Extract the (X, Y) coordinate from the center of the cell holding the provided text.  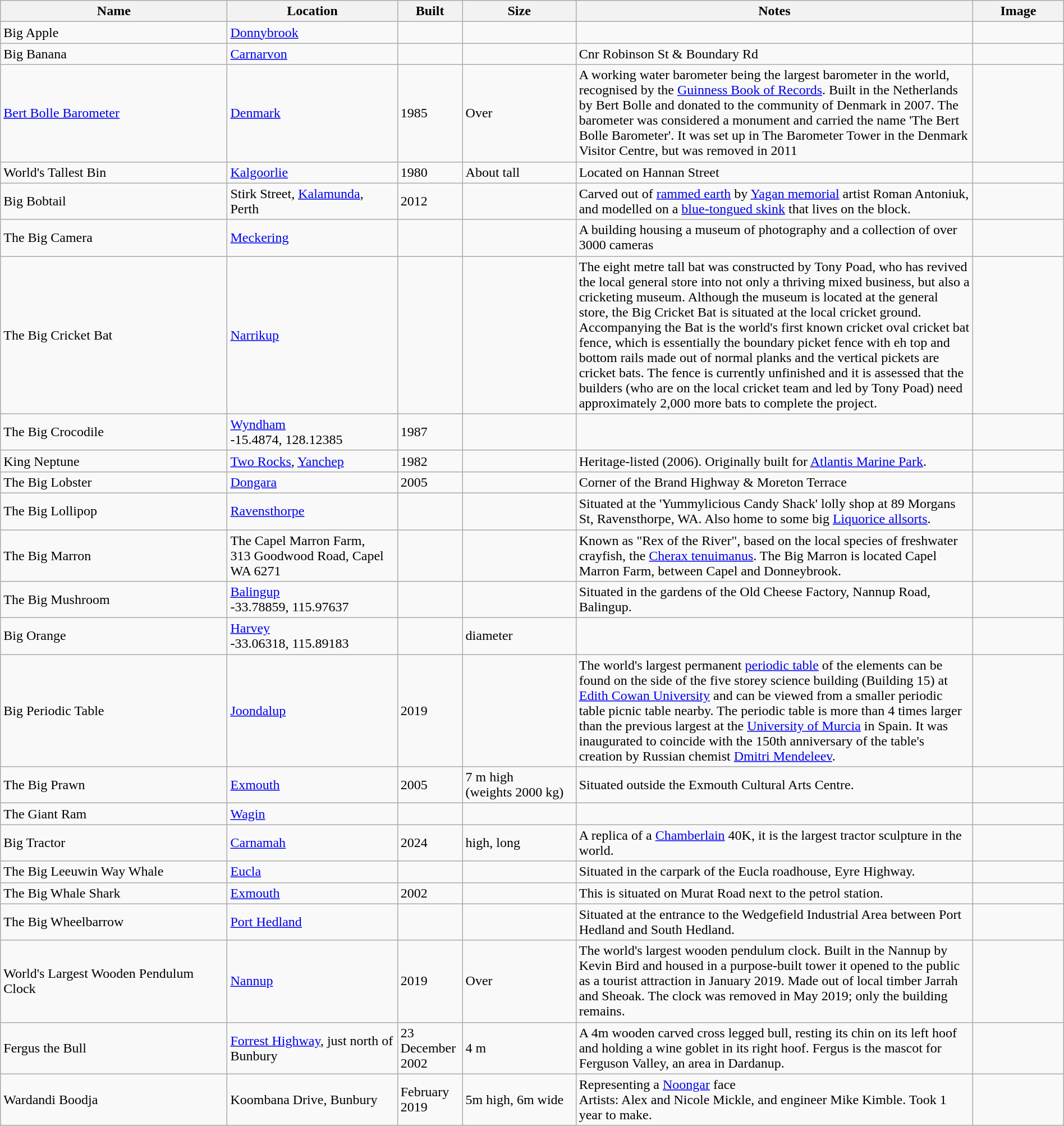
The Big Lollipop (114, 511)
Location (312, 11)
Fergus the Bull (114, 1048)
Big Bobtail (114, 201)
The Giant Ram (114, 814)
2002 (430, 893)
The Big Camera (114, 238)
The Big Wheelbarrow (114, 922)
Harvey-33.06318, 115.89183 (312, 637)
Forrest Highway, just north of Bunbury (312, 1048)
Situated at the entrance to the Wedgefield Industrial Area between Port Hedland and South Hedland. (774, 922)
Dongara (312, 482)
Stirk Street, Kalamunda, Perth (312, 201)
Port Hedland (312, 922)
About tall (519, 172)
Big Apple (114, 33)
Carnarvon (312, 54)
Situated in the gardens of the Old Cheese Factory, Nannup Road, Balingup. (774, 599)
7 m high(weights 2000 kg) (519, 785)
1980 (430, 172)
Balingup-33.78859, 115.97637 (312, 599)
Big Banana (114, 54)
1985 (430, 113)
Big Orange (114, 637)
Representing a Noongar faceArtists: Alex and Nicole Mickle, and engineer Mike Kimble. Took 1 year to make. (774, 1100)
Situated in the carpark of the Eucla roadhouse, Eyre Highway. (774, 872)
high, long (519, 843)
Carnamah (312, 843)
2012 (430, 201)
The Big Crocodile (114, 432)
Nannup (312, 981)
The Capel Marron Farm,313 Goodwood Road, Capel WA 6271 (312, 556)
The Big Whale Shark (114, 893)
This is situated on Murat Road next to the petrol station. (774, 893)
Wardandi Boodja (114, 1100)
Wagin (312, 814)
The Big Cricket Bat (114, 335)
Donnybrook (312, 33)
Joondalup (312, 711)
diameter (519, 637)
A replica of a Chamberlain 40K, it is the largest tractor sculpture in the world. (774, 843)
The Big Mushroom (114, 599)
The Big Lobster (114, 482)
Wyndham-15.4874, 128.12385 (312, 432)
5m high, 6m wide (519, 1100)
1987 (430, 432)
Big Tractor (114, 843)
World's Tallest Bin (114, 172)
Bert Bolle Barometer (114, 113)
Situated outside the Exmouth Cultural Arts Centre. (774, 785)
Koombana Drive, Bunbury (312, 1100)
23 December 2002 (430, 1048)
Kalgoorlie (312, 172)
Image (1019, 11)
A building housing a museum of photography and a collection of over 3000 cameras (774, 238)
Big Periodic Table (114, 711)
4 m (519, 1048)
The Big Prawn (114, 785)
Located on Hannan Street (774, 172)
The Big Leeuwin Way Whale (114, 872)
Meckering (312, 238)
Two Rocks, Yanchep (312, 461)
Cnr Robinson St & Boundary Rd (774, 54)
Situated at the 'Yummylicious Candy Shack' lolly shop at 89 Morgans St, Ravensthorpe, WA. Also home to some big Liquorice allsorts. (774, 511)
2024 (430, 843)
Size (519, 11)
World's Largest Wooden Pendulum Clock (114, 981)
Carved out of rammed earth by Yagan memorial artist Roman Antoniuk, and modelled on a blue-tongued skink that lives on the block. (774, 201)
Denmark (312, 113)
King Neptune (114, 461)
Heritage-listed (2006). Originally built for Atlantis Marine Park. (774, 461)
Narrikup (312, 335)
1982 (430, 461)
Name (114, 11)
February 2019 (430, 1100)
Built (430, 11)
Eucla (312, 872)
Ravensthorpe (312, 511)
The Big Marron (114, 556)
Corner of the Brand Highway & Moreton Terrace (774, 482)
Notes (774, 11)
